Detect which cell encompasses the target text, then output its (X, Y) center coordinate. 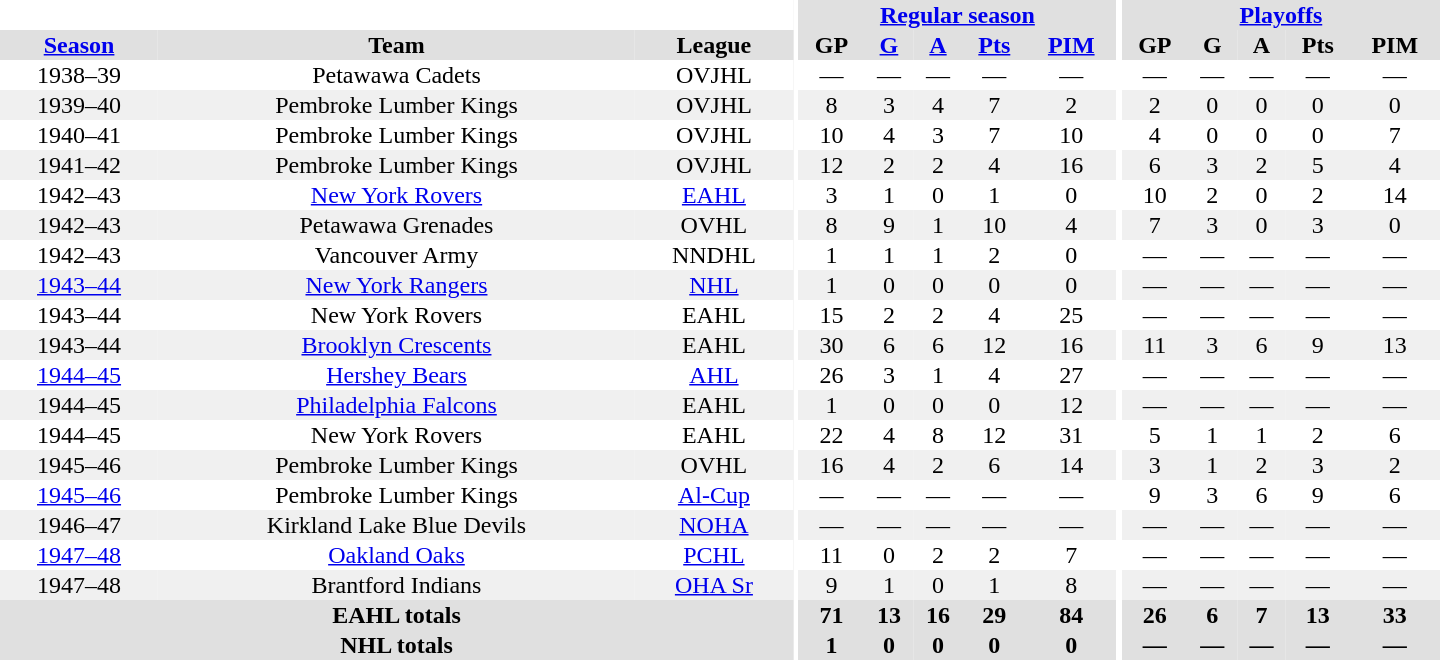
31 (1071, 435)
NNDHL (714, 255)
EAHL totals (396, 615)
1940–41 (79, 135)
25 (1071, 315)
29 (995, 615)
15 (831, 315)
27 (1071, 375)
NOHA (714, 525)
84 (1071, 615)
NHL totals (396, 645)
Petawawa Grenades (396, 225)
Hershey Bears (396, 375)
New York Rangers (396, 285)
Brooklyn Crescents (396, 345)
Team (396, 45)
33 (1395, 615)
1946–47 (79, 525)
30 (831, 345)
1941–42 (79, 165)
Kirkland Lake Blue Devils (396, 525)
AHL (714, 375)
OHA Sr (714, 585)
1939–40 (79, 105)
PCHL (714, 555)
Al-Cup (714, 495)
71 (831, 615)
22 (831, 435)
1938–39 (79, 75)
League (714, 45)
Vancouver Army (396, 255)
Season (79, 45)
Playoffs (1281, 15)
Philadelphia Falcons (396, 405)
Brantford Indians (396, 585)
Petawawa Cadets (396, 75)
Oakland Oaks (396, 555)
Regular season (957, 15)
NHL (714, 285)
